Identify which cell holds the provided text, then report its [X, Y] central coordinate. 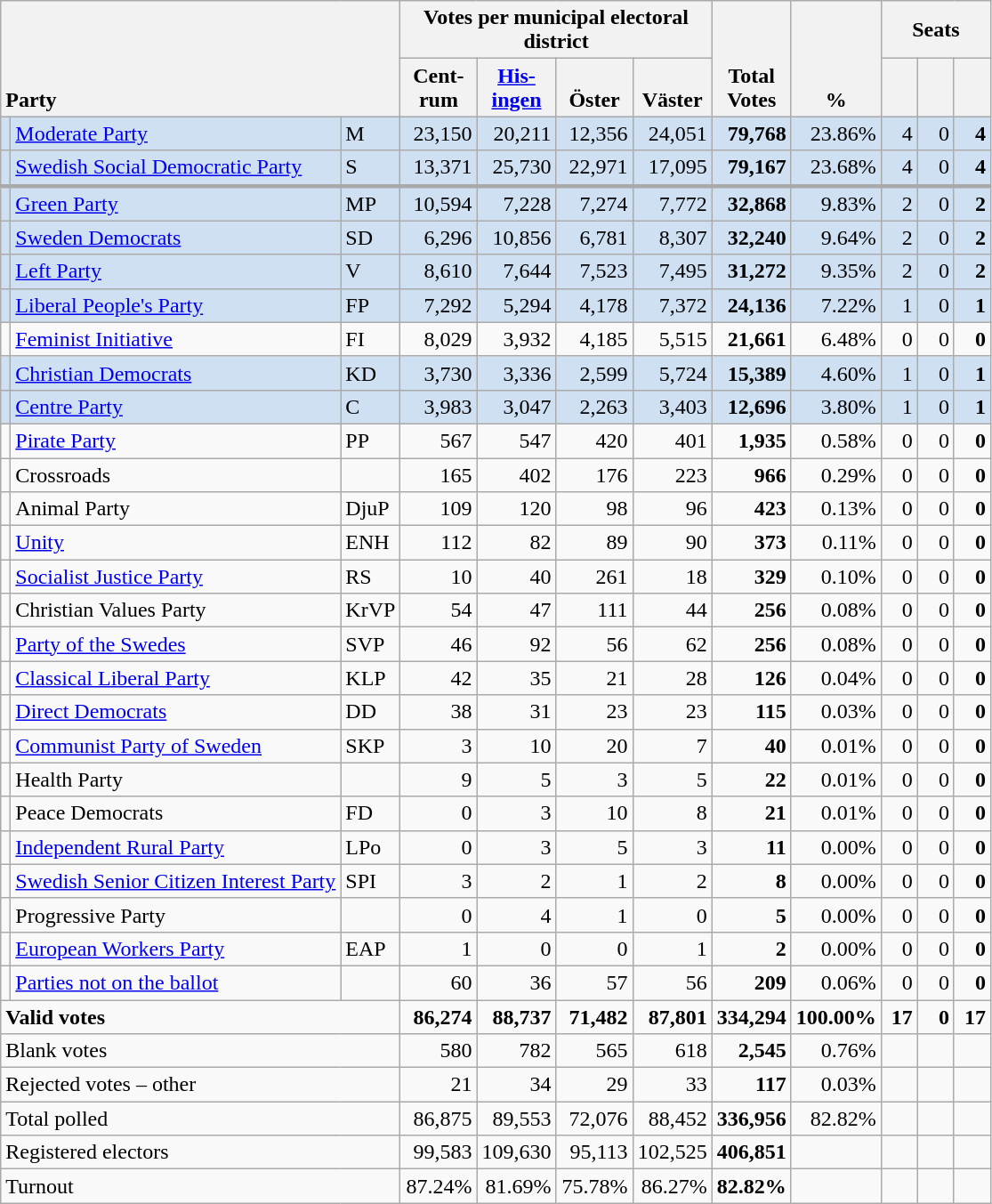
Swedish Senior Citizen Interest Party [176, 881]
M [370, 133]
7,772 [673, 203]
Rejected votes – other [201, 1085]
36 [516, 982]
Öster [594, 87]
Votes per municipal electoral district [556, 30]
Parties not on the ballot [176, 982]
FD [370, 813]
Party [201, 59]
86,875 [439, 1119]
Valid votes [201, 1017]
112 [439, 543]
24,136 [751, 305]
87.24% [439, 1186]
7,372 [673, 305]
Socialist Justice Party [176, 577]
28 [673, 678]
100.00% [836, 1017]
102,525 [673, 1152]
46 [439, 644]
32,240 [751, 238]
C [370, 407]
3.80% [836, 407]
54 [439, 610]
KLP [370, 678]
4.60% [836, 373]
3,403 [673, 407]
618 [673, 1051]
Seats [936, 30]
420 [594, 440]
21,661 [751, 339]
580 [439, 1051]
25,730 [516, 168]
423 [751, 509]
23.86% [836, 133]
7 [673, 746]
23,150 [439, 133]
% [836, 59]
402 [516, 474]
92 [516, 644]
223 [673, 474]
DjuP [370, 509]
Väster [673, 87]
KD [370, 373]
Total Votes [751, 59]
401 [673, 440]
KrVP [370, 610]
86.27% [673, 1186]
115 [751, 712]
0.76% [836, 1051]
9.83% [836, 203]
4,185 [594, 339]
3,983 [439, 407]
Turnout [201, 1186]
7,523 [594, 271]
3,336 [516, 373]
Animal Party [176, 509]
17,095 [673, 168]
71,482 [594, 1017]
SD [370, 238]
Moderate Party [176, 133]
Total polled [201, 1119]
126 [751, 678]
Pirate Party [176, 440]
Blank votes [201, 1051]
1,935 [751, 440]
3,932 [516, 339]
7,228 [516, 203]
111 [594, 610]
2,545 [751, 1051]
31,272 [751, 271]
Registered electors [201, 1152]
38 [439, 712]
12,696 [751, 407]
31 [516, 712]
5,724 [673, 373]
6,781 [594, 238]
547 [516, 440]
5,515 [673, 339]
0.04% [836, 678]
0.58% [836, 440]
Crossroads [176, 474]
22 [751, 780]
9 [439, 780]
72,076 [594, 1119]
82 [516, 543]
11 [751, 847]
EAP [370, 949]
373 [751, 543]
22,971 [594, 168]
34 [516, 1085]
88,737 [516, 1017]
33 [673, 1085]
57 [594, 982]
24,051 [673, 133]
96 [673, 509]
Christian Democrats [176, 373]
20,211 [516, 133]
47 [516, 610]
Liberal People's Party [176, 305]
23.68% [836, 168]
406,851 [751, 1152]
60 [439, 982]
V [370, 271]
Independent Rural Party [176, 847]
9.64% [836, 238]
2,599 [594, 373]
6.48% [836, 339]
SVP [370, 644]
44 [673, 610]
209 [751, 982]
109,630 [516, 1152]
0.13% [836, 509]
RS [370, 577]
565 [594, 1051]
98 [594, 509]
95,113 [594, 1152]
Classical Liberal Party [176, 678]
176 [594, 474]
0.06% [836, 982]
7.22% [836, 305]
336,956 [751, 1119]
SPI [370, 881]
Left Party [176, 271]
9.35% [836, 271]
Centre Party [176, 407]
2,263 [594, 407]
PP [370, 440]
Christian Values Party [176, 610]
13,371 [439, 168]
Cent- rum [439, 87]
42 [439, 678]
0.29% [836, 474]
Sweden Democrats [176, 238]
109 [439, 509]
5,294 [516, 305]
7,495 [673, 271]
Peace Democrats [176, 813]
FI [370, 339]
7,274 [594, 203]
8,610 [439, 271]
7,292 [439, 305]
88,452 [673, 1119]
His- ingen [516, 87]
S [370, 168]
Direct Democrats [176, 712]
European Workers Party [176, 949]
18 [673, 577]
10,594 [439, 203]
89 [594, 543]
SKP [370, 746]
117 [751, 1085]
334,294 [751, 1017]
8,029 [439, 339]
Unity [176, 543]
Green Party [176, 203]
15,389 [751, 373]
99,583 [439, 1152]
79,167 [751, 168]
20 [594, 746]
MP [370, 203]
6,296 [439, 238]
120 [516, 509]
Swedish Social Democratic Party [176, 168]
Party of the Swedes [176, 644]
165 [439, 474]
966 [751, 474]
62 [673, 644]
35 [516, 678]
3,730 [439, 373]
261 [594, 577]
29 [594, 1085]
0.10% [836, 577]
567 [439, 440]
79,768 [751, 133]
8,307 [673, 238]
782 [516, 1051]
Progressive Party [176, 915]
0.11% [836, 543]
32,868 [751, 203]
90 [673, 543]
3,047 [516, 407]
12,356 [594, 133]
Health Party [176, 780]
89,553 [516, 1119]
ENH [370, 543]
LPo [370, 847]
75.78% [594, 1186]
10,856 [516, 238]
Feminist Initiative [176, 339]
4,178 [594, 305]
7,644 [516, 271]
DD [370, 712]
81.69% [516, 1186]
Communist Party of Sweden [176, 746]
FP [370, 305]
87,801 [673, 1017]
329 [751, 577]
86,274 [439, 1017]
